Output the (x, y) coordinate of the center of the cell containing the given text.  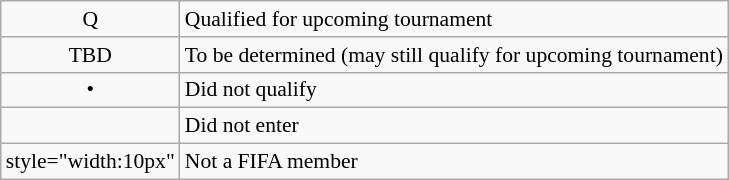
• (90, 90)
style="width:10px" (90, 162)
TBD (90, 55)
To be determined (may still qualify for upcoming tournament) (454, 55)
Q (90, 19)
Qualified for upcoming tournament (454, 19)
Did not enter (454, 126)
Not a FIFA member (454, 162)
Did not qualify (454, 90)
